Find where the given text appears and provide that cell's center as [X, Y] coordinate. 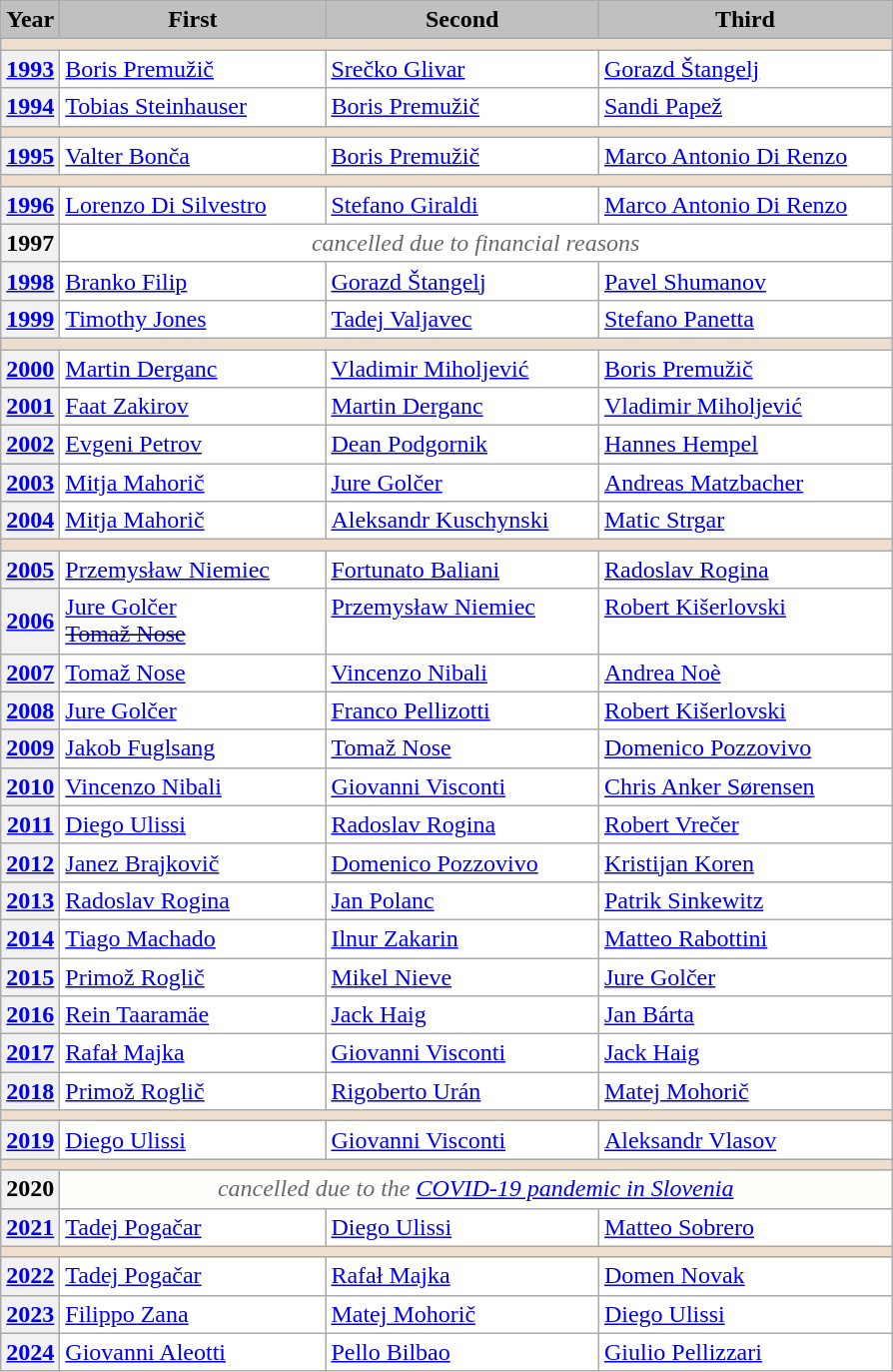
Lorenzo Di Silvestro [193, 205]
Hannes Hempel [745, 445]
Pavel Shumanov [745, 281]
2000 [30, 369]
2020 [30, 1189]
2008 [30, 710]
1997 [30, 243]
2024 [30, 1352]
Rigoberto Urán [462, 1091]
2017 [30, 1053]
Second [462, 20]
Robert Vrečer [745, 824]
2001 [30, 407]
Matteo Sobrero [745, 1227]
Ilnur Zakarin [462, 938]
Stefano Giraldi [462, 205]
Aleksandr Kuschynski [462, 521]
Matic Strgar [745, 521]
cancelled due to financial reasons [475, 243]
Jure Golčer Tomaž Nose [193, 622]
Sandi Papež [745, 107]
Branko Filip [193, 281]
2021 [30, 1227]
1993 [30, 69]
2004 [30, 521]
Rein Taaramäe [193, 1015]
Filippo Zana [193, 1314]
2011 [30, 824]
Tadej Valjavec [462, 319]
1998 [30, 281]
2015 [30, 976]
Fortunato Baliani [462, 570]
Jan Polanc [462, 900]
Franco Pellizotti [462, 710]
Jakob Fuglsang [193, 748]
Mikel Nieve [462, 976]
Tobias Steinhauser [193, 107]
Timothy Jones [193, 319]
cancelled due to the COVID-19 pandemic in Slovenia [475, 1189]
Dean Podgornik [462, 445]
2006 [30, 622]
Valter Bonča [193, 156]
2013 [30, 900]
First [193, 20]
Stefano Panetta [745, 319]
2005 [30, 570]
Kristijan Koren [745, 862]
Evgeni Petrov [193, 445]
2018 [30, 1091]
Aleksandr Vlasov [745, 1140]
2022 [30, 1276]
Year [30, 20]
Srečko Glivar [462, 69]
Faat Zakirov [193, 407]
Chris Anker Sørensen [745, 786]
2002 [30, 445]
1996 [30, 205]
Andreas Matzbacher [745, 483]
Janez Brajkovič [193, 862]
Domen Novak [745, 1276]
2014 [30, 938]
2012 [30, 862]
2010 [30, 786]
1995 [30, 156]
2019 [30, 1140]
Jan Bárta [745, 1015]
Andrea Noè [745, 673]
2009 [30, 748]
2007 [30, 673]
Patrik Sinkewitz [745, 900]
2023 [30, 1314]
Third [745, 20]
1994 [30, 107]
Tiago Machado [193, 938]
Giovanni Aleotti [193, 1352]
2003 [30, 483]
1999 [30, 319]
Matteo Rabottini [745, 938]
2016 [30, 1015]
Giulio Pellizzari [745, 1352]
Pello Bilbao [462, 1352]
